Find where the given text appears and provide that cell's center as [x, y] coordinate. 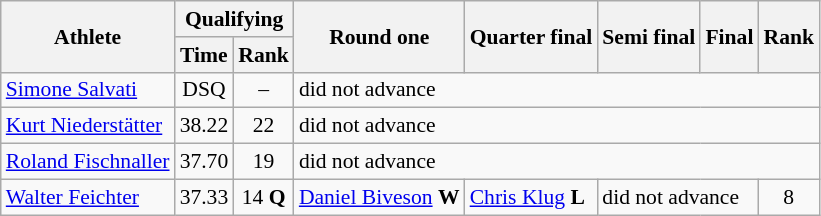
Time [204, 55]
37.70 [204, 162]
Qualifying [234, 19]
Athlete [88, 36]
Roland Fischnaller [88, 162]
Semi final [648, 36]
Daniel Biveson W [380, 197]
19 [264, 162]
8 [788, 197]
Round one [380, 36]
14 Q [264, 197]
Chris Klug L [532, 197]
DSQ [204, 90]
Walter Feichter [88, 197]
Kurt Niederstätter [88, 126]
Final [729, 36]
Quarter final [532, 36]
– [264, 90]
22 [264, 126]
37.33 [204, 197]
38.22 [204, 126]
Simone Salvati [88, 90]
